Output the (x, y) coordinate of the center of the cell containing the given text.  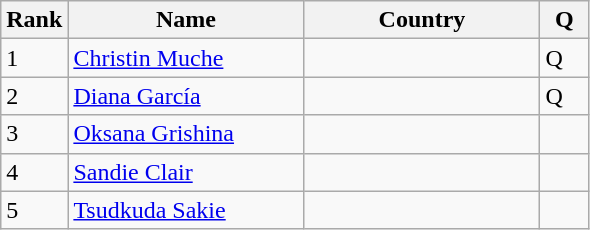
Diana García (186, 96)
Rank (34, 20)
1 (34, 58)
4 (34, 172)
Sandie Clair (186, 172)
Christin Muche (186, 58)
Name (186, 20)
2 (34, 96)
Oksana Grishina (186, 134)
3 (34, 134)
Country (422, 20)
5 (34, 210)
Tsudkuda Sakie (186, 210)
